Determine the [X, Y] coordinate at the center of the cell enclosing the given text.  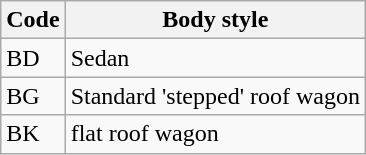
Code [33, 20]
Standard 'stepped' roof wagon [215, 96]
BK [33, 134]
BG [33, 96]
flat roof wagon [215, 134]
Sedan [215, 58]
BD [33, 58]
Body style [215, 20]
